Detect which cell encompasses the target text, then output its [x, y] center coordinate. 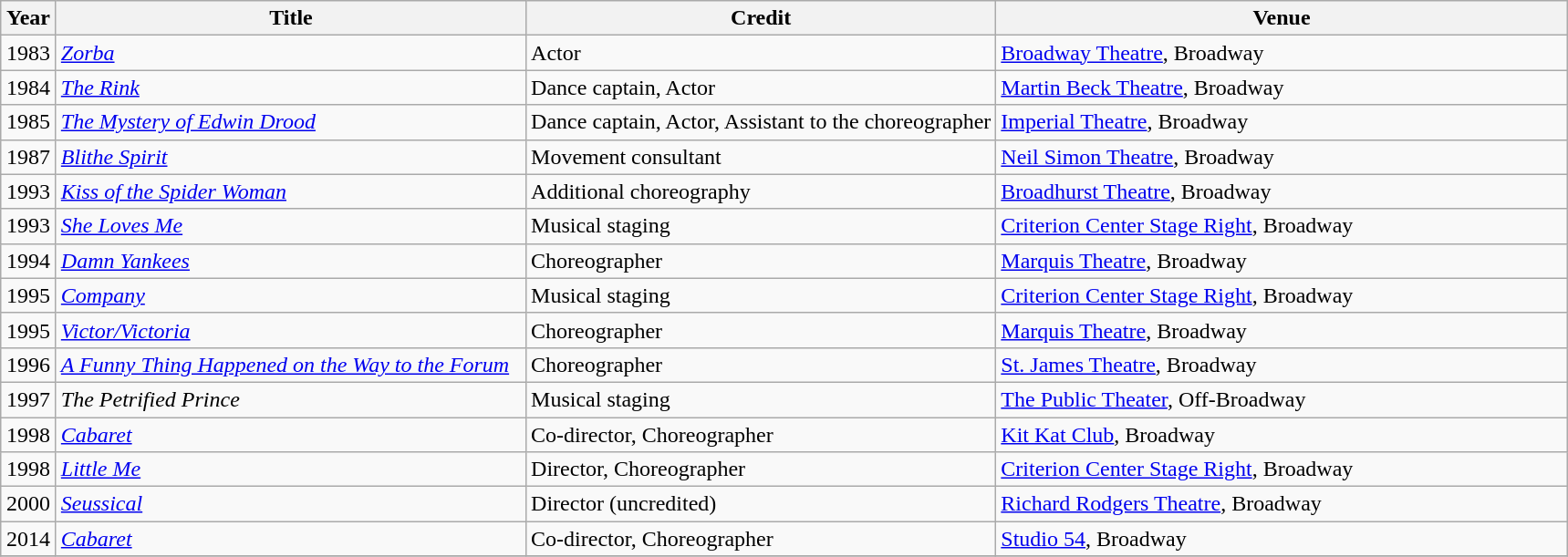
2000 [29, 504]
1985 [29, 122]
Company [290, 295]
1983 [29, 53]
Actor [761, 53]
Year [29, 18]
She Loves Me [290, 226]
Zorba [290, 53]
Broadway Theatre, Broadway [1282, 53]
Imperial Theatre, Broadway [1282, 122]
Neil Simon Theatre, Broadway [1282, 157]
Blithe Spirit [290, 157]
Broadhurst Theatre, Broadway [1282, 191]
Seussical [290, 504]
1997 [29, 399]
The Public Theater, Off-Broadway [1282, 399]
The Petrified Prince [290, 399]
Movement consultant [761, 157]
1987 [29, 157]
The Mystery of Edwin Drood [290, 122]
Martin Beck Theatre, Broadway [1282, 88]
Victor/Victoria [290, 330]
Credit [761, 18]
The Rink [290, 88]
Kit Kat Club, Broadway [1282, 435]
1996 [29, 365]
Damn Yankees [290, 261]
Director (uncredited) [761, 504]
Studio 54, Broadway [1282, 539]
Venue [1282, 18]
Kiss of the Spider Woman [290, 191]
Dance captain, Actor [761, 88]
A Funny Thing Happened on the Way to the Forum [290, 365]
1994 [29, 261]
2014 [29, 539]
Richard Rodgers Theatre, Broadway [1282, 504]
1984 [29, 88]
Little Me [290, 469]
Director, Choreographer [761, 469]
Title [290, 18]
St. James Theatre, Broadway [1282, 365]
Dance captain, Actor, Assistant to the choreographer [761, 122]
Additional choreography [761, 191]
